Detect which cell encompasses the target text, then output its [X, Y] center coordinate. 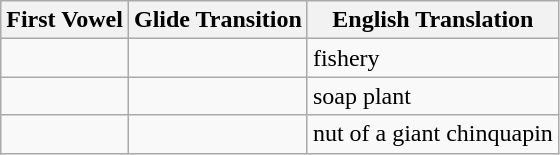
First Vowel [65, 20]
Glide Transition [218, 20]
fishery [432, 58]
soap plant [432, 96]
English Translation [432, 20]
nut of a giant chinquapin [432, 134]
